Scan for the cell matching the given text and deliver its [X, Y] coordinate at center. 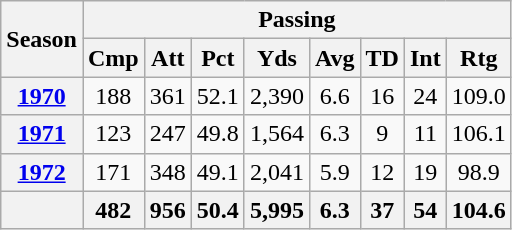
Avg [334, 58]
Rtg [478, 58]
24 [425, 96]
2,041 [276, 172]
9 [382, 134]
1,564 [276, 134]
TD [382, 58]
19 [425, 172]
5.9 [334, 172]
247 [168, 134]
49.8 [218, 134]
16 [382, 96]
109.0 [478, 96]
2,390 [276, 96]
5,995 [276, 210]
52.1 [218, 96]
Passing [296, 20]
188 [113, 96]
123 [113, 134]
98.9 [478, 172]
1972 [42, 172]
956 [168, 210]
Att [168, 58]
11 [425, 134]
348 [168, 172]
37 [382, 210]
49.1 [218, 172]
Yds [276, 58]
Pct [218, 58]
54 [425, 210]
171 [113, 172]
Int [425, 58]
361 [168, 96]
1971 [42, 134]
Season [42, 39]
106.1 [478, 134]
50.4 [218, 210]
Cmp [113, 58]
6.6 [334, 96]
12 [382, 172]
482 [113, 210]
104.6 [478, 210]
1970 [42, 96]
